Extract the [X, Y] coordinate from the center of the cell holding the provided text.  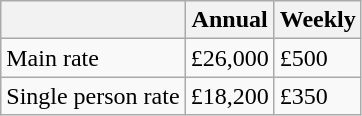
£18,200 [230, 96]
Main rate [93, 58]
Annual [230, 20]
Single person rate [93, 96]
£500 [318, 58]
£26,000 [230, 58]
Weekly [318, 20]
£350 [318, 96]
